Capture the cell that displays the provided text and extract its (x, y) central coordinate. 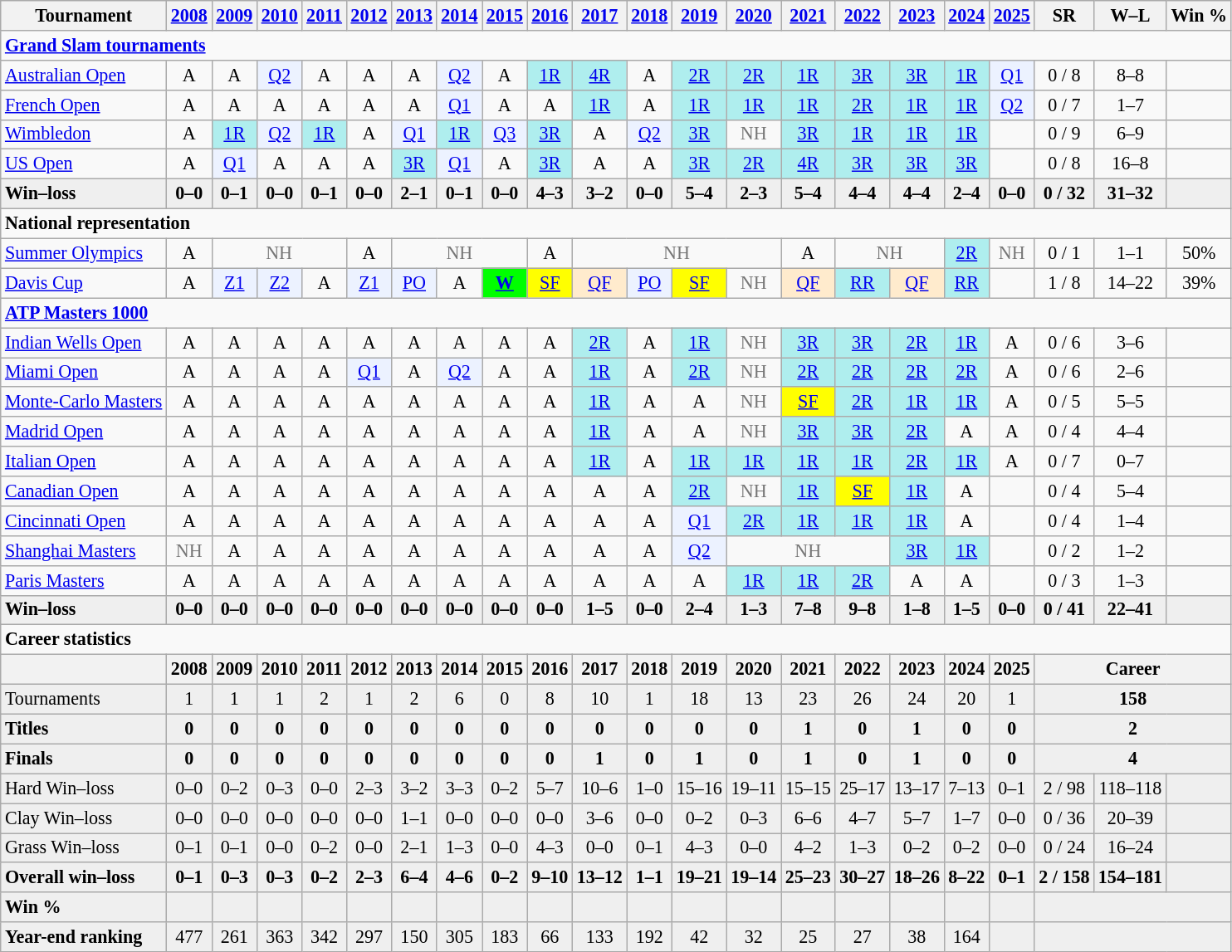
18–26 (917, 877)
22–41 (1131, 610)
50% (1199, 253)
0 / 9 (1064, 134)
Wimbledon (84, 134)
National representation (616, 223)
6–9 (1131, 134)
Cincinnati Open (84, 520)
W (505, 283)
2–6 (1131, 372)
133 (600, 937)
10 (600, 699)
19–14 (754, 877)
20–39 (1131, 818)
16–24 (1131, 847)
13–12 (600, 877)
US Open (84, 164)
8 (550, 699)
6 (459, 699)
1–4 (1131, 520)
0 / 2 (1064, 550)
66 (550, 937)
3–3 (459, 788)
4–2 (809, 847)
1–2 (1131, 550)
Canadian Open (84, 491)
192 (649, 937)
150 (414, 937)
Grand Slam tournaments (616, 45)
French Open (84, 105)
0 / 1 (1064, 253)
Davis Cup (84, 283)
1 / 8 (1064, 283)
305 (459, 937)
27 (863, 937)
13 (754, 699)
Miami Open (84, 372)
Titles (84, 729)
15–15 (809, 788)
Overall win–loss (84, 877)
363 (279, 937)
18 (700, 699)
Indian Wells Open (84, 342)
10–6 (600, 788)
0 / 3 (1064, 580)
Tournament (84, 15)
8–22 (966, 877)
Career statistics (616, 640)
Madrid Open (84, 432)
23 (809, 699)
42 (700, 937)
24 (917, 699)
25 (809, 937)
Italian Open (84, 461)
19–11 (754, 788)
Finals (84, 759)
0 / 41 (1064, 610)
2 / 98 (1064, 788)
26 (863, 699)
38 (917, 937)
30–27 (863, 877)
118–118 (1131, 788)
Paris Masters (84, 580)
20 (966, 699)
Clay Win–loss (84, 818)
15–16 (700, 788)
7–8 (809, 610)
0 / 36 (1064, 818)
2 / 158 (1064, 877)
25–23 (809, 877)
SR (1064, 15)
16–8 (1131, 164)
25–17 (863, 788)
4 (1132, 759)
1–8 (917, 610)
9–10 (550, 877)
6–6 (809, 818)
13–17 (917, 788)
261 (234, 937)
4–7 (863, 818)
31–32 (1131, 193)
1–0 (649, 788)
8–8 (1131, 75)
14–22 (1131, 283)
Career (1132, 669)
5–5 (1131, 402)
Grass Win–loss (84, 847)
Tournaments (84, 699)
0 / 5 (1064, 402)
ATP Masters 1000 (616, 313)
Year-end ranking (84, 937)
39% (1199, 283)
158 (1132, 699)
0 / 24 (1064, 847)
7–13 (966, 788)
Z2 (279, 283)
183 (505, 937)
32 (754, 937)
Australian Open (84, 75)
297 (369, 937)
W–L (1131, 15)
Shanghai Masters (84, 550)
0–7 (1131, 461)
Q3 (505, 134)
4–6 (459, 877)
Hard Win–loss (84, 788)
164 (966, 937)
Monte-Carlo Masters (84, 402)
6–4 (414, 877)
19–21 (700, 877)
477 (189, 937)
342 (324, 937)
0 / 32 (1064, 193)
9–8 (863, 610)
154–181 (1131, 877)
Summer Olympics (84, 253)
